From the cell containing the given text, extract its center point as (X, Y) coordinate. 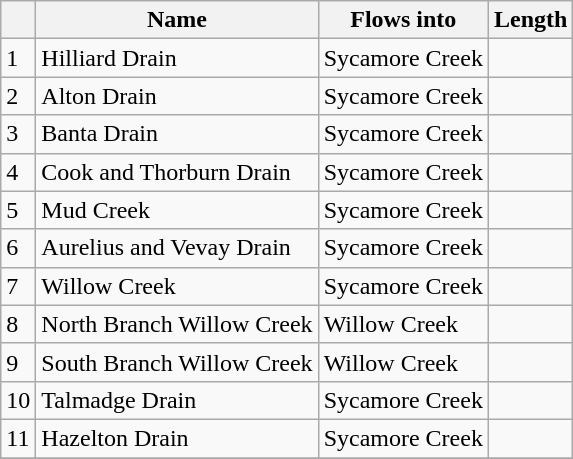
Talmadge Drain (177, 400)
2 (18, 96)
6 (18, 248)
4 (18, 172)
5 (18, 210)
South Branch Willow Creek (177, 362)
Mud Creek (177, 210)
Alton Drain (177, 96)
Hilliard Drain (177, 58)
Flows into (403, 20)
Banta Drain (177, 134)
North Branch Willow Creek (177, 324)
9 (18, 362)
Length (530, 20)
Cook and Thorburn Drain (177, 172)
1 (18, 58)
Aurelius and Vevay Drain (177, 248)
7 (18, 286)
11 (18, 438)
10 (18, 400)
3 (18, 134)
Hazelton Drain (177, 438)
8 (18, 324)
Name (177, 20)
